Detect which cell encompasses the target text, then output its (x, y) center coordinate. 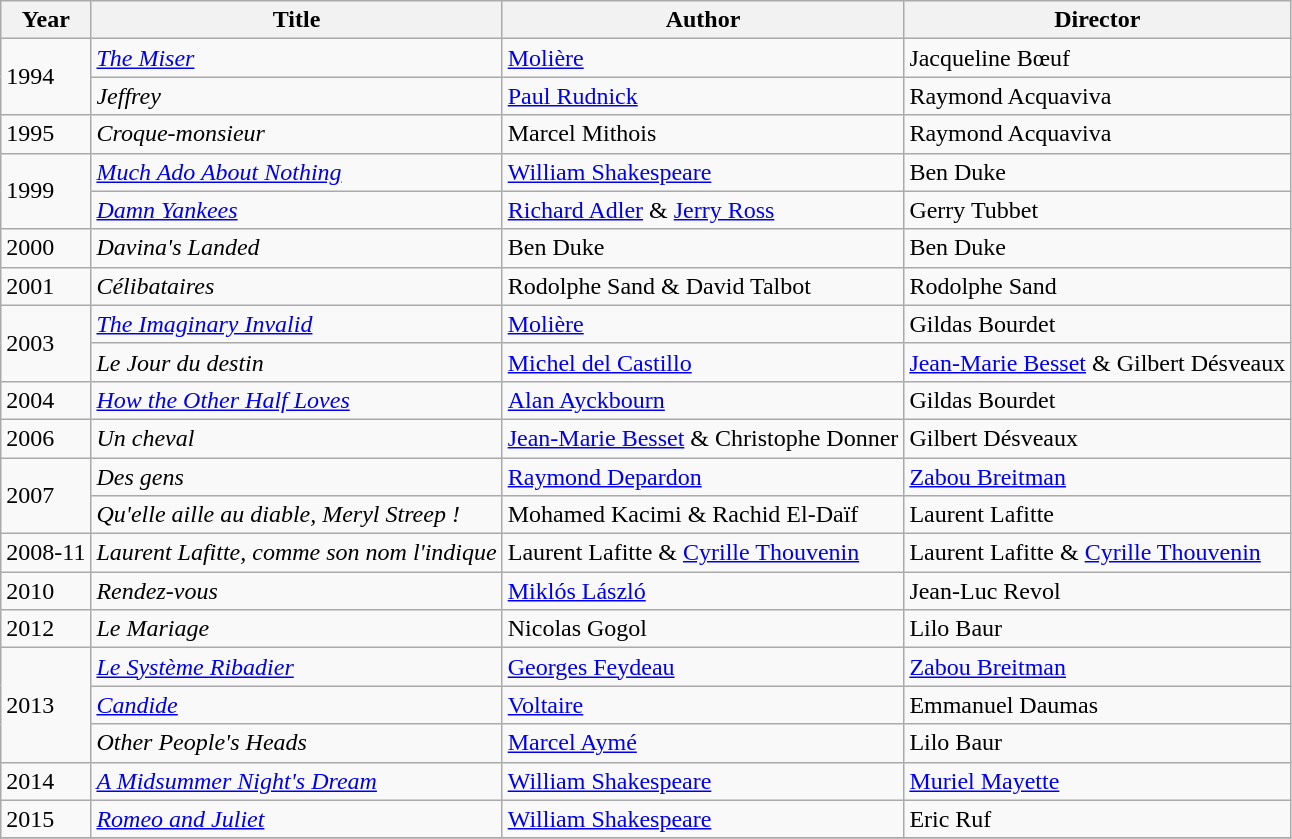
Jean-Marie Besset & Christophe Donner (703, 438)
Davina's Landed (296, 248)
2007 (46, 496)
Le Système Ribadier (296, 667)
1999 (46, 191)
Le Mariage (296, 629)
1994 (46, 77)
Laurent Lafitte (1098, 515)
Mohamed Kacimi & Rachid El-Daïf (703, 515)
Célibataires (296, 286)
Muriel Mayette (1098, 781)
Laurent Lafitte, comme son nom l'indique (296, 553)
Rodolphe Sand & David Talbot (703, 286)
Director (1098, 20)
2014 (46, 781)
Author (703, 20)
Nicolas Gogol (703, 629)
2012 (46, 629)
Georges Feydeau (703, 667)
2013 (46, 705)
Gilbert Désveaux (1098, 438)
Richard Adler & Jerry Ross (703, 210)
2006 (46, 438)
Emmanuel Daumas (1098, 705)
Marcel Mithois (703, 134)
Romeo and Juliet (296, 819)
Paul Rudnick (703, 96)
Raymond Depardon (703, 477)
2008-11 (46, 553)
Year (46, 20)
The Imaginary Invalid (296, 324)
2000 (46, 248)
Un cheval (296, 438)
The Miser (296, 58)
2001 (46, 286)
Michel del Castillo (703, 362)
Damn Yankees (296, 210)
A Midsummer Night's Dream (296, 781)
Jean-Luc Revol (1098, 591)
Alan Ayckbourn (703, 400)
Jean-Marie Besset & Gilbert Désveaux (1098, 362)
Rodolphe Sand (1098, 286)
Miklós László (703, 591)
Much Ado About Nothing (296, 172)
How the Other Half Loves (296, 400)
Des gens (296, 477)
Marcel Aymé (703, 743)
Gerry Tubbet (1098, 210)
Rendez-vous (296, 591)
Title (296, 20)
Voltaire (703, 705)
Other People's Heads (296, 743)
Jacqueline Bœuf (1098, 58)
2004 (46, 400)
Candide (296, 705)
Jeffrey (296, 96)
Eric Ruf (1098, 819)
Le Jour du destin (296, 362)
2010 (46, 591)
Qu'elle aille au diable, Meryl Streep ! (296, 515)
2003 (46, 343)
1995 (46, 134)
2015 (46, 819)
Croque-monsieur (296, 134)
